For the text-containing cell, return its midpoint in (x, y) coordinate format. 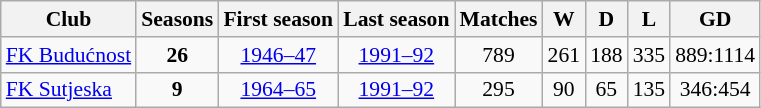
135 (650, 90)
Matches (498, 19)
First season (278, 19)
188 (606, 55)
889:1114 (715, 55)
W (564, 19)
Club (68, 19)
FK Sutjeska (68, 90)
GD (715, 19)
26 (177, 55)
D (606, 19)
261 (564, 55)
Last season (396, 19)
9 (177, 90)
335 (650, 55)
L (650, 19)
1964–65 (278, 90)
90 (564, 90)
295 (498, 90)
346:454 (715, 90)
65 (606, 90)
FK Budućnost (68, 55)
1946–47 (278, 55)
Seasons (177, 19)
789 (498, 55)
